Extract the (X, Y) coordinate from the center of the cell holding the provided text.  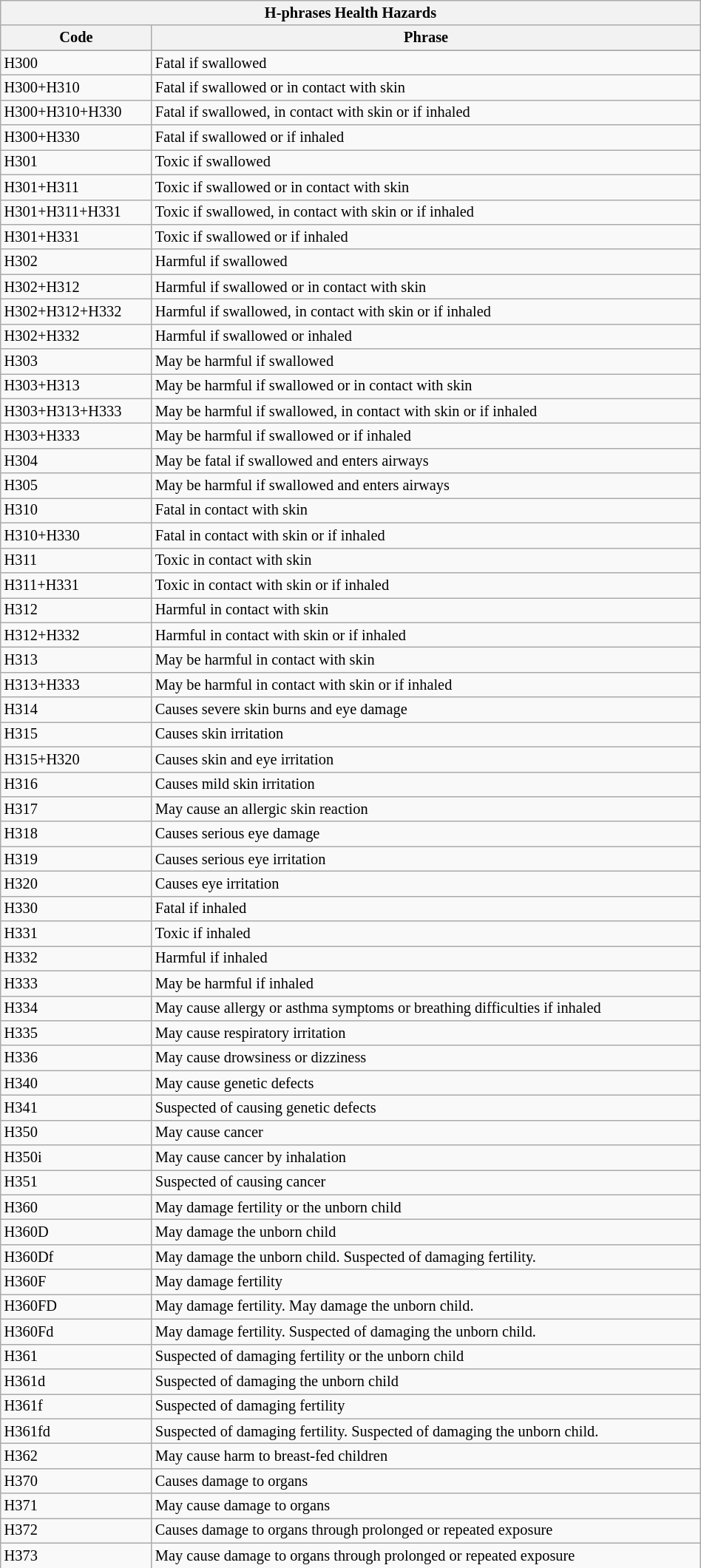
H300+H310+H330 (76, 112)
Causes damage to organs (426, 1481)
H303+H313+H333 (76, 411)
H361f (76, 1406)
H350 (76, 1133)
May be harmful in contact with skin or if inhaled (426, 685)
H301+H311+H331 (76, 212)
Toxic if swallowed (426, 162)
Causes damage to organs through prolonged or repeated exposure (426, 1530)
May cause genetic defects (426, 1083)
Causes skin and eye irritation (426, 759)
H313 (76, 659)
H312+H332 (76, 635)
May be harmful if swallowed and enters airways (426, 486)
May damage fertility. May damage the unborn child. (426, 1306)
Fatal in contact with skin (426, 510)
H315+H320 (76, 759)
Phrase (426, 38)
Fatal in contact with skin or if inhaled (426, 535)
May damage fertility. Suspected of damaging the unborn child. (426, 1331)
Harmful if swallowed (426, 262)
H350i (76, 1158)
H361 (76, 1357)
May be harmful if swallowed or if inhaled (426, 435)
Toxic if swallowed or in contact with skin (426, 187)
H303+H313 (76, 386)
H331 (76, 934)
Suspected of damaging the unborn child (426, 1381)
May damage the unborn child. Suspected of damaging fertility. (426, 1257)
Toxic if inhaled (426, 934)
H303 (76, 362)
May be harmful if swallowed (426, 362)
Suspected of damaging fertility. Suspected of damaging the unborn child. (426, 1431)
H360Fd (76, 1331)
May cause allergy or asthma symptoms or breathing difficulties if inhaled (426, 1008)
H301+H311 (76, 187)
May damage fertility (426, 1282)
H361d (76, 1381)
Harmful if inhaled (426, 958)
H361fd (76, 1431)
Toxic in contact with skin (426, 560)
Fatal if swallowed or in contact with skin (426, 87)
Harmful in contact with skin (426, 610)
H360D (76, 1232)
Causes skin irritation (426, 734)
H333 (76, 983)
H314 (76, 710)
H318 (76, 834)
H360Df (76, 1257)
H330 (76, 909)
H301+H331 (76, 237)
May cause harm to breast-fed children (426, 1456)
H360FD (76, 1306)
H303+H333 (76, 435)
H-phrases Health Hazards (350, 13)
Suspected of damaging fertility (426, 1406)
Harmful if swallowed, in contact with skin or if inhaled (426, 311)
Causes serious eye irritation (426, 859)
H312 (76, 610)
H300+H310 (76, 87)
H302+H312+H332 (76, 311)
May cause cancer (426, 1133)
May be harmful if swallowed or in contact with skin (426, 386)
Harmful if swallowed or in contact with skin (426, 287)
H341 (76, 1107)
H311+H331 (76, 585)
H370 (76, 1481)
Causes severe skin burns and eye damage (426, 710)
May cause damage to organs through prolonged or repeated exposure (426, 1555)
May be fatal if swallowed and enters airways (426, 461)
Causes serious eye damage (426, 834)
H362 (76, 1456)
H302 (76, 262)
H319 (76, 859)
Suspected of damaging fertility or the unborn child (426, 1357)
H300+H330 (76, 138)
H305 (76, 486)
H373 (76, 1555)
Suspected of causing genetic defects (426, 1107)
May be harmful in contact with skin (426, 659)
Fatal if swallowed (426, 63)
H335 (76, 1033)
May cause drowsiness or dizziness (426, 1058)
H301 (76, 162)
Fatal if swallowed, in contact with skin or if inhaled (426, 112)
H310+H330 (76, 535)
H336 (76, 1058)
Fatal if swallowed or if inhaled (426, 138)
H304 (76, 461)
H316 (76, 784)
H332 (76, 958)
H320 (76, 883)
H311 (76, 560)
H372 (76, 1530)
Code (76, 38)
May be harmful if inhaled (426, 983)
H334 (76, 1008)
H340 (76, 1083)
Harmful in contact with skin or if inhaled (426, 635)
H315 (76, 734)
May be harmful if swallowed, in contact with skin or if inhaled (426, 411)
H310 (76, 510)
Harmful if swallowed or inhaled (426, 336)
May cause damage to organs (426, 1506)
May cause respiratory irritation (426, 1033)
May damage fertility or the unborn child (426, 1207)
Fatal if inhaled (426, 909)
Toxic if swallowed or if inhaled (426, 237)
H371 (76, 1506)
May cause an allergic skin reaction (426, 809)
H302+H332 (76, 336)
H300 (76, 63)
Toxic in contact with skin or if inhaled (426, 585)
Causes eye irritation (426, 883)
Suspected of causing cancer (426, 1182)
H302+H312 (76, 287)
Causes mild skin irritation (426, 784)
Toxic if swallowed, in contact with skin or if inhaled (426, 212)
H351 (76, 1182)
May damage the unborn child (426, 1232)
H360F (76, 1282)
May cause cancer by inhalation (426, 1158)
H360 (76, 1207)
H313+H333 (76, 685)
H317 (76, 809)
